From the cell containing the given text, extract its center point as (X, Y) coordinate. 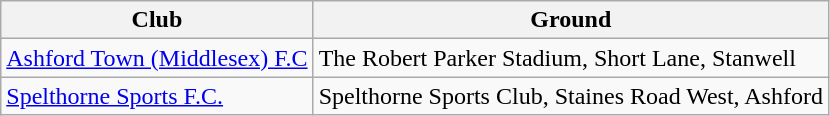
Ashford Town (Middlesex) F.C (157, 58)
The Robert Parker Stadium, Short Lane, Stanwell (570, 58)
Club (157, 20)
Spelthorne Sports Club, Staines Road West, Ashford (570, 96)
Spelthorne Sports F.C. (157, 96)
Ground (570, 20)
